Pinpoint the cell where the given text exists, returning its [X, Y] midpoint coordinate. 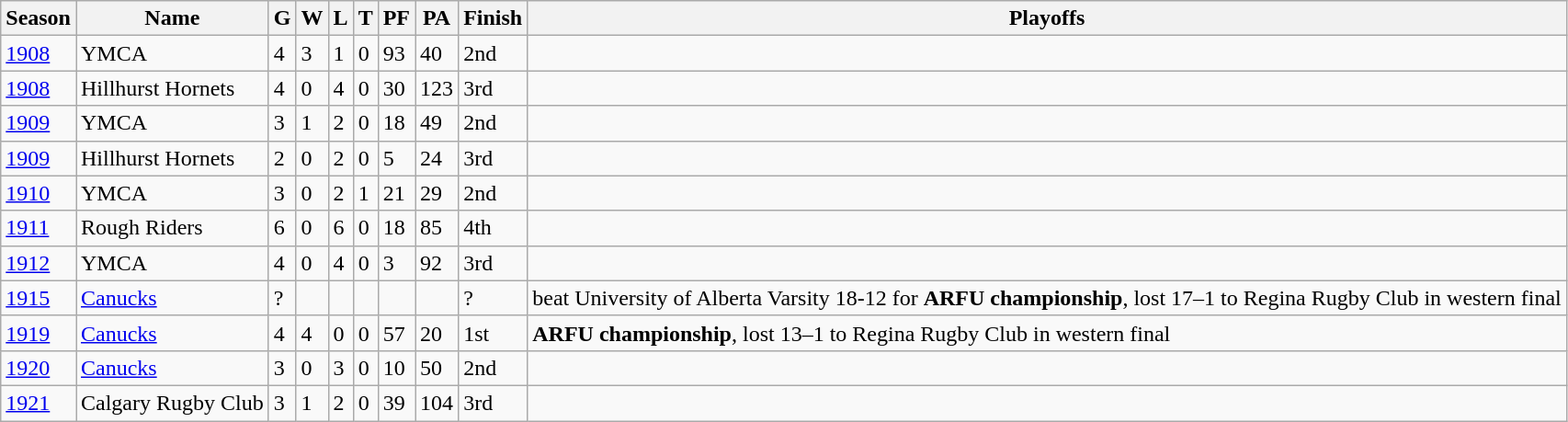
29 [437, 193]
Rough Riders [172, 228]
1st [493, 333]
1912 [39, 263]
20 [437, 333]
104 [437, 403]
93 [396, 53]
10 [396, 368]
85 [437, 228]
Playoffs [1048, 18]
Finish [493, 18]
PA [437, 18]
30 [396, 88]
49 [437, 123]
Name [172, 18]
57 [396, 333]
39 [396, 403]
21 [396, 193]
1920 [39, 368]
50 [437, 368]
Calgary Rugby Club [172, 403]
L [340, 18]
92 [437, 263]
1910 [39, 193]
1921 [39, 403]
G [282, 18]
1911 [39, 228]
beat University of Alberta Varsity 18-12 for ARFU championship, lost 17–1 to Regina Rugby Club in western final [1048, 298]
1919 [39, 333]
24 [437, 158]
Season [39, 18]
ARFU championship, lost 13–1 to Regina Rugby Club in western final [1048, 333]
PF [396, 18]
W [312, 18]
5 [396, 158]
T [366, 18]
4th [493, 228]
1915 [39, 298]
40 [437, 53]
123 [437, 88]
